Return [X, Y] of the center of cell containing provided text 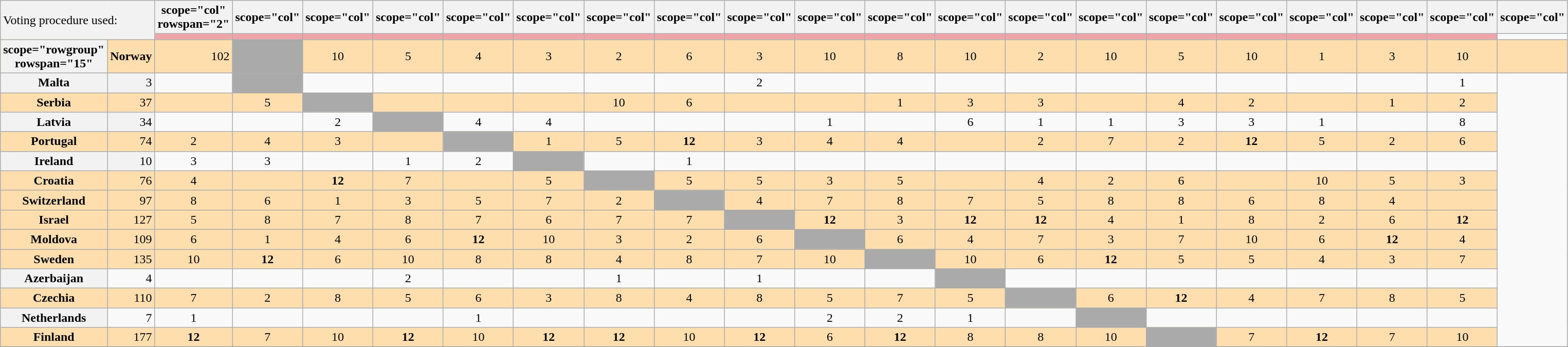
scope="col" rowspan="2" [193, 17]
74 [131, 141]
Moldova [54, 239]
Croatia [54, 180]
102 [193, 57]
Voting procedure used: [78, 20]
Malta [54, 83]
Finland [54, 337]
110 [131, 298]
177 [131, 337]
127 [131, 220]
34 [131, 122]
Israel [54, 220]
Norway [131, 57]
Netherlands [54, 318]
Azerbaijan [54, 279]
Portugal [54, 141]
Switzerland [54, 200]
Serbia [54, 102]
97 [131, 200]
76 [131, 180]
Ireland [54, 161]
scope="rowgroup" rowspan="15" [54, 57]
109 [131, 239]
Latvia [54, 122]
Czechia [54, 298]
37 [131, 102]
Sweden [54, 259]
135 [131, 259]
